Pinpoint the cell where the given text exists, returning its (X, Y) midpoint coordinate. 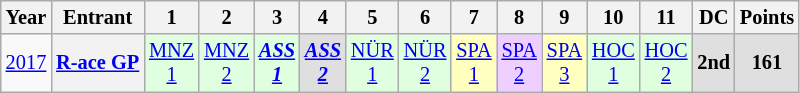
1 (172, 17)
SPA1 (474, 63)
NÜR1 (372, 63)
9 (564, 17)
11 (666, 17)
2017 (26, 63)
SPA2 (520, 63)
3 (277, 17)
Entrant (98, 17)
HOC1 (614, 63)
4 (323, 17)
MNZ2 (226, 63)
6 (426, 17)
ASS1 (277, 63)
DC (714, 17)
2nd (714, 63)
ASS2 (323, 63)
2 (226, 17)
R-ace GP (98, 63)
8 (520, 17)
7 (474, 17)
HOC2 (666, 63)
161 (767, 63)
SPA3 (564, 63)
MNZ1 (172, 63)
5 (372, 17)
NÜR2 (426, 63)
10 (614, 17)
Points (767, 17)
Year (26, 17)
